Identify which cell holds the provided text, then report its [X, Y] central coordinate. 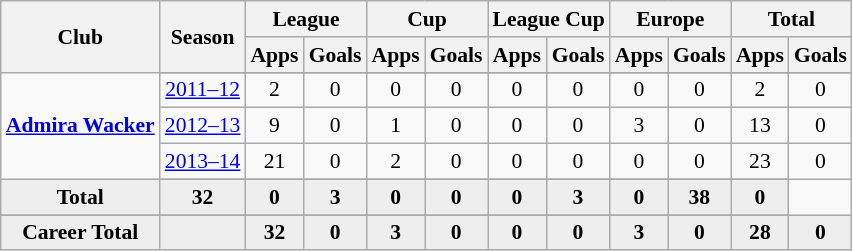
21 [274, 162]
38 [700, 197]
Season [203, 36]
23 [760, 162]
League Cup [549, 19]
Club [80, 36]
2012–13 [203, 126]
Cup [426, 19]
League [306, 19]
Career Total [80, 233]
Admira Wacker [80, 126]
1 [395, 126]
Europe [670, 19]
2013–14 [203, 162]
9 [274, 126]
13 [760, 126]
28 [760, 233]
2011–12 [203, 90]
